Search for the cell housing the specified text and yield its (X, Y) center coordinate. 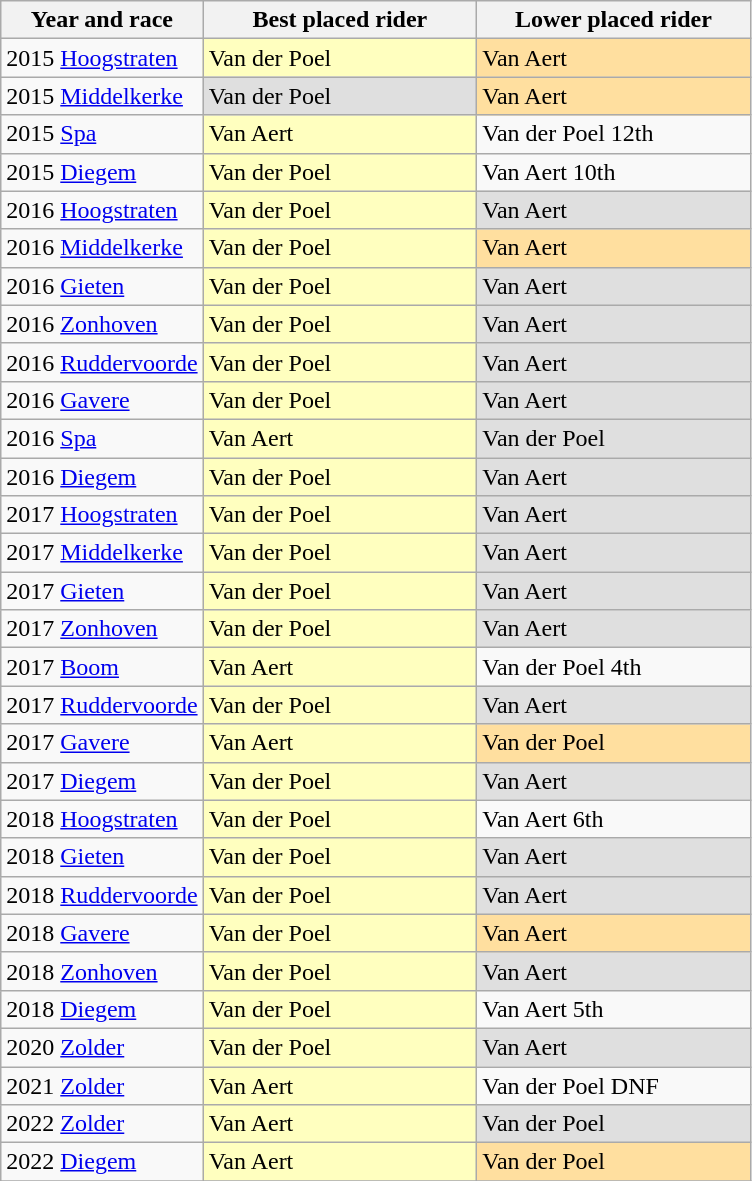
2017 Gavere (102, 743)
2015 Diegem (102, 172)
2022 Diegem (102, 1162)
2018 Gieten (102, 857)
Van der Poel 12th (614, 134)
2017 Zonhoven (102, 629)
2016 Gieten (102, 286)
Van Aert 6th (614, 819)
Best placed rider (340, 20)
Van Aert 5th (614, 1009)
2017 Boom (102, 667)
2016 Zonhoven (102, 324)
2017 Hoogstraten (102, 515)
2016 Middelkerke (102, 248)
2017 Gieten (102, 591)
Year and race (102, 20)
2016 Diegem (102, 477)
2018 Gavere (102, 933)
Lower placed rider (614, 20)
Van der Poel DNF (614, 1085)
2018 Zonhoven (102, 971)
2017 Diegem (102, 781)
Van Aert 10th (614, 172)
2015 Middelkerke (102, 96)
2016 Hoogstraten (102, 210)
2015 Spa (102, 134)
2017 Ruddervoorde (102, 705)
2018 Ruddervoorde (102, 895)
2017 Middelkerke (102, 553)
2018 Diegem (102, 1009)
Van der Poel 4th (614, 667)
2022 Zolder (102, 1124)
2016 Spa (102, 438)
2020 Zolder (102, 1047)
2016 Gavere (102, 400)
2016 Ruddervoorde (102, 362)
2021 Zolder (102, 1085)
2015 Hoogstraten (102, 58)
2018 Hoogstraten (102, 819)
